Output the [x, y] coordinate of the center of the cell containing the given text.  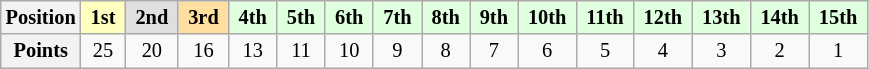
4 [663, 51]
2 [779, 51]
4th [253, 17]
16 [203, 51]
25 [104, 51]
7th [397, 17]
Points [41, 51]
13th [721, 17]
9th [494, 17]
8th [446, 17]
1st [104, 17]
7 [494, 51]
20 [152, 51]
15th [838, 17]
10th [547, 17]
13 [253, 51]
10 [349, 51]
6 [547, 51]
1 [838, 51]
2nd [152, 17]
3 [721, 51]
11 [301, 51]
9 [397, 51]
12th [663, 17]
Position [41, 17]
11th [604, 17]
3rd [203, 17]
14th [779, 17]
5th [301, 17]
8 [446, 51]
6th [349, 17]
5 [604, 51]
